Return (X, Y) of the center of cell containing provided text 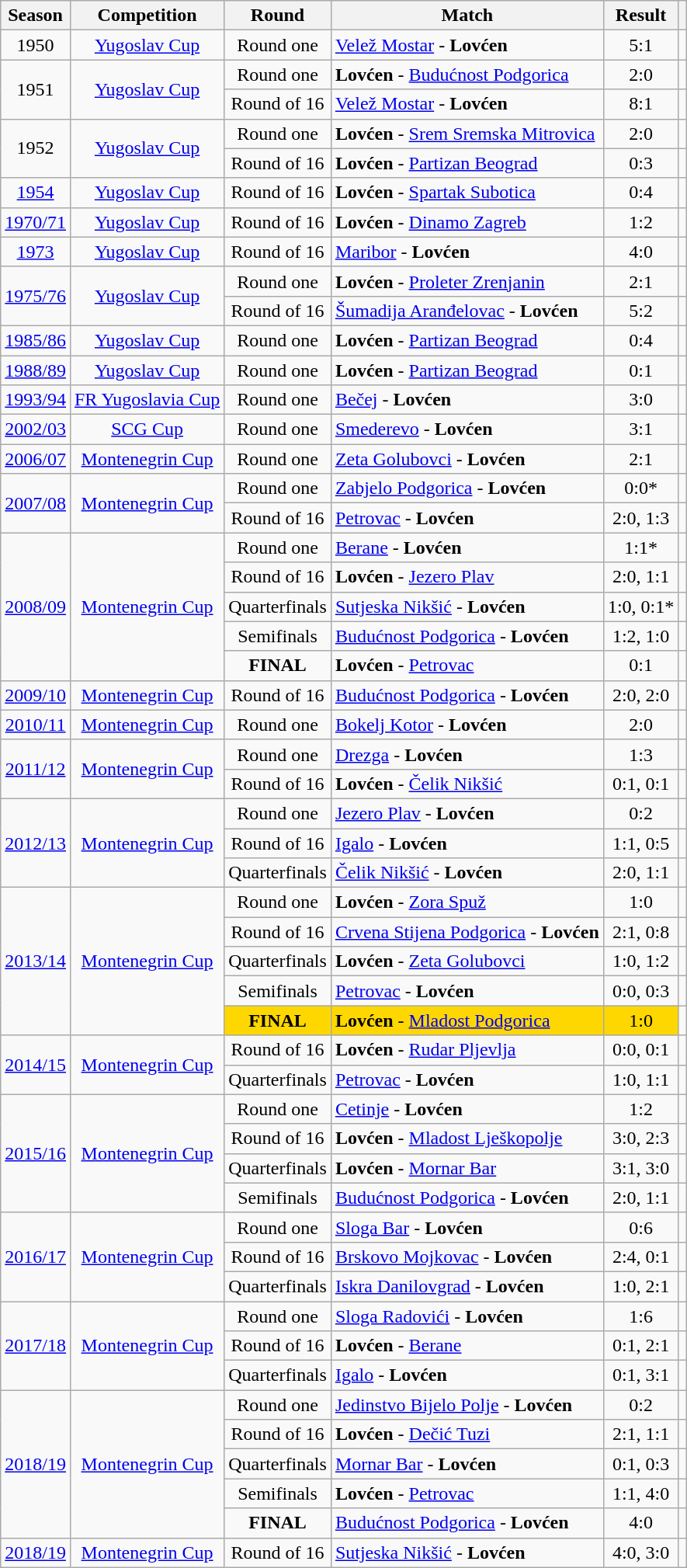
0:1, 3:1 (640, 1375)
2002/03 (36, 429)
0:0, 0:1 (640, 1050)
Crvena Stijena Podgorica - Lovćen (467, 932)
0:1, 0:3 (640, 1464)
2011/12 (36, 769)
Sloga Bar - Lovćen (467, 1227)
3:1, 3:0 (640, 1168)
2010/11 (36, 725)
2017/18 (36, 1346)
Season (36, 16)
2:1, 1:1 (640, 1434)
Zabjelo Podgorica - Lovćen (467, 488)
1:6 (640, 1316)
2:1, 0:8 (640, 932)
Cetinje - Lovćen (467, 1109)
5:1 (640, 45)
0:0* (640, 488)
1985/86 (36, 340)
5:2 (640, 311)
1:0, 0:1* (640, 607)
1:0, 1:2 (640, 961)
2008/09 (36, 607)
2:0, 2:0 (640, 695)
Lovćen - Mornar Bar (467, 1168)
0:1, 0:1 (640, 784)
Bokelj Kotor - Lovćen (467, 725)
Drezga - Lovćen (467, 754)
1:2, 1:0 (640, 636)
0:6 (640, 1227)
1:1, 4:0 (640, 1493)
0:0, 0:3 (640, 991)
0:3 (640, 163)
2006/07 (36, 459)
Lovćen - Mladost Podgorica (467, 1020)
2015/16 (36, 1153)
Smederevo - Lovćen (467, 429)
2014/15 (36, 1065)
Bečej - Lovćen (467, 400)
1950 (36, 45)
Lovćen - Rudar Pljevlja (467, 1050)
Maribor - Lovćen (467, 252)
1951 (36, 89)
1970/71 (36, 222)
Round (278, 16)
Jedinstvo Bijelo Polje - Lovćen (467, 1405)
Sloga Radovići - Lovćen (467, 1316)
3:0, 2:3 (640, 1139)
Lovćen - Srem Sremska Mitrovica (467, 134)
Lovćen - Proleter Zrenjanin (467, 281)
1993/94 (36, 400)
Lovćen - Zeta Golubovci (467, 961)
Jezero Plav - Lovćen (467, 813)
Iskra Danilovgrad - Lovćen (467, 1286)
2012/13 (36, 843)
Brskovo Mojkovac - Lovćen (467, 1257)
1954 (36, 193)
2007/08 (36, 503)
2:4, 0:1 (640, 1257)
Lovćen - Spartak Subotica (467, 193)
Lovćen - Budućnost Podgorica (467, 75)
4:0, 3:0 (640, 1552)
Lovćen - Mladost Lješkopolje (467, 1139)
Match (467, 16)
1975/76 (36, 296)
1:1* (640, 548)
Result (640, 16)
Lovćen - Jezero Plav (467, 577)
1:3 (640, 754)
Lovćen - Dečić Tuzi (467, 1434)
3:1 (640, 429)
Lovćen - Čelik Nikšić (467, 784)
1:1, 0:5 (640, 843)
Lovćen - Zora Spuž (467, 902)
Competition (147, 16)
0:1, 2:1 (640, 1346)
1:0, 2:1 (640, 1286)
8:1 (640, 104)
SCG Cup (147, 429)
Mornar Bar - Lovćen (467, 1464)
Čelik Nikšić - Lovćen (467, 873)
2013/14 (36, 961)
1952 (36, 148)
Lovćen - Dinamo Zagreb (467, 222)
Lovćen - Berane (467, 1346)
2:0, 1:3 (640, 518)
FR Yugoslavia Cup (147, 400)
3:0 (640, 400)
2016/17 (36, 1257)
Šumadija Aranđelovac - Lovćen (467, 311)
1988/89 (36, 370)
1:0, 1:1 (640, 1080)
Zeta Golubovci - Lovćen (467, 459)
2009/10 (36, 695)
Berane - Lovćen (467, 548)
1973 (36, 252)
